Locate the cell with the specified text and output its [X, Y] center coordinate. 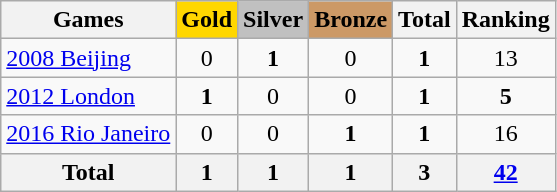
Ranking [506, 20]
42 [506, 172]
3 [425, 172]
Games [88, 20]
5 [506, 96]
Bronze [351, 20]
Gold [207, 20]
2008 Beijing [88, 58]
13 [506, 58]
2016 Rio Janeiro [88, 134]
Silver [274, 20]
16 [506, 134]
2012 London [88, 96]
